Find where the given text appears and provide that cell's center as [X, Y] coordinate. 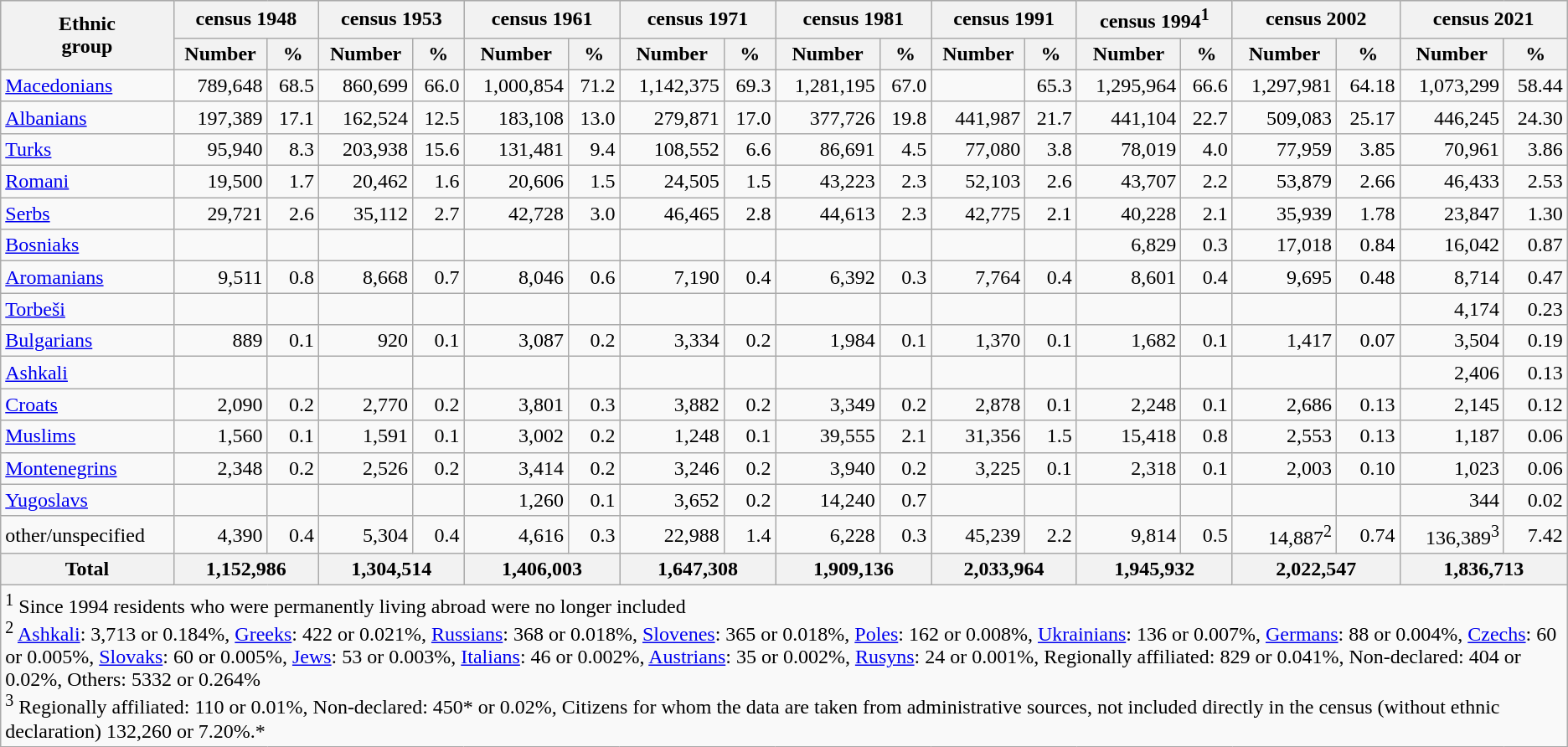
6,829 [1128, 245]
4,390 [220, 534]
0.19 [1535, 341]
Total [87, 569]
3.0 [594, 214]
889 [220, 341]
77,080 [978, 149]
6,228 [828, 534]
77,959 [1284, 149]
1.4 [750, 534]
Macedonians [87, 85]
197,389 [220, 117]
15.6 [439, 149]
45,239 [978, 534]
Ethnicgroup [87, 35]
7.42 [1535, 534]
1,836,713 [1483, 569]
3.85 [1369, 149]
1.7 [293, 182]
2,003 [1284, 468]
4,174 [1452, 309]
2,090 [220, 404]
3,349 [828, 404]
0.02 [1535, 500]
4,616 [516, 534]
2,406 [1452, 373]
Ashkali [87, 373]
95,940 [220, 149]
9,695 [1284, 277]
68.5 [293, 85]
9,511 [220, 277]
5,304 [366, 534]
3,882 [672, 404]
25.17 [1369, 117]
131,481 [516, 149]
6,392 [828, 277]
3.8 [1051, 149]
16,042 [1452, 245]
20,606 [516, 182]
31,356 [978, 436]
census 2002 [1316, 20]
108,552 [672, 149]
2,022,547 [1316, 569]
920 [366, 341]
0.48 [1369, 277]
0.47 [1535, 277]
42,775 [978, 214]
446,245 [1452, 117]
0.07 [1369, 341]
0.5 [1207, 534]
69.3 [750, 85]
441,104 [1128, 117]
2,248 [1128, 404]
3.86 [1535, 149]
2,318 [1128, 468]
3,246 [672, 468]
3,940 [828, 468]
52,103 [978, 182]
8,046 [516, 277]
8,714 [1452, 277]
35,939 [1284, 214]
1.30 [1535, 214]
17.1 [293, 117]
3,002 [516, 436]
860,699 [366, 85]
2,770 [366, 404]
0.87 [1535, 245]
1,647,308 [698, 569]
census 1971 [698, 20]
13.0 [594, 117]
1,000,854 [516, 85]
1,417 [1284, 341]
66.0 [439, 85]
1,187 [1452, 436]
Croats [87, 404]
3,334 [672, 341]
53,879 [1284, 182]
65.3 [1051, 85]
43,223 [828, 182]
46,465 [672, 214]
40,228 [1128, 214]
2.7 [439, 214]
census 19941 [1154, 20]
1.6 [439, 182]
census 1948 [246, 20]
census 1991 [1004, 20]
1,248 [672, 436]
0.23 [1535, 309]
17.0 [750, 117]
46,433 [1452, 182]
3,504 [1452, 341]
22.7 [1207, 117]
44,613 [828, 214]
1,023 [1452, 468]
4.5 [905, 149]
70,961 [1452, 149]
67.0 [905, 85]
86,691 [828, 149]
1,406,003 [542, 569]
1.78 [1369, 214]
Turks [87, 149]
377,726 [828, 117]
183,108 [516, 117]
19.8 [905, 117]
2,348 [220, 468]
14,8872 [1284, 534]
0.74 [1369, 534]
1,281,195 [828, 85]
0.12 [1535, 404]
2,526 [366, 468]
12.5 [439, 117]
census 1953 [392, 20]
35,112 [366, 214]
162,524 [366, 117]
1,909,136 [854, 569]
census 1981 [854, 20]
Bulgarians [87, 341]
1,297,981 [1284, 85]
24,505 [672, 182]
0.6 [594, 277]
3,652 [672, 500]
Muslims [87, 436]
Yugoslavs [87, 500]
3,087 [516, 341]
24.30 [1535, 117]
2.53 [1535, 182]
2,033,964 [1004, 569]
20,462 [366, 182]
9,814 [1128, 534]
1,152,986 [246, 569]
17,018 [1284, 245]
43,707 [1128, 182]
8,668 [366, 277]
1,304,514 [392, 569]
21.7 [1051, 117]
1,073,299 [1452, 85]
8,601 [1128, 277]
71.2 [594, 85]
1,945,932 [1154, 569]
1,560 [220, 436]
1,142,375 [672, 85]
1,591 [366, 436]
3,414 [516, 468]
1,295,964 [1128, 85]
66.6 [1207, 85]
Montenegrins [87, 468]
other/unspecified [87, 534]
2.66 [1369, 182]
0.10 [1369, 468]
7,190 [672, 277]
2,553 [1284, 436]
1,260 [516, 500]
14,240 [828, 500]
census 2021 [1483, 20]
29,721 [220, 214]
22,988 [672, 534]
4.0 [1207, 149]
1,682 [1128, 341]
3,225 [978, 468]
1,984 [828, 341]
Romani [87, 182]
Serbs [87, 214]
Bosniaks [87, 245]
Albanians [87, 117]
279,871 [672, 117]
2,145 [1452, 404]
64.18 [1369, 85]
58.44 [1535, 85]
8.3 [293, 149]
19,500 [220, 182]
78,019 [1128, 149]
1,370 [978, 341]
203,938 [366, 149]
23,847 [1452, 214]
census 1961 [542, 20]
3,801 [516, 404]
344 [1452, 500]
0.84 [1369, 245]
789,648 [220, 85]
39,555 [828, 436]
441,987 [978, 117]
509,083 [1284, 117]
136,3893 [1452, 534]
Torbeši [87, 309]
2.8 [750, 214]
6.6 [750, 149]
2,686 [1284, 404]
15,418 [1128, 436]
9.4 [594, 149]
2,878 [978, 404]
42,728 [516, 214]
Aromanians [87, 277]
7,764 [978, 277]
